Search for the cell housing the specified text and yield its (X, Y) center coordinate. 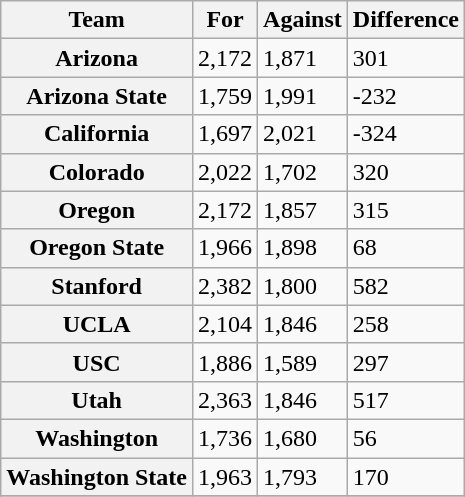
1,589 (303, 362)
1,963 (226, 477)
1,697 (226, 134)
2,382 (226, 286)
Washington (97, 438)
170 (406, 477)
68 (406, 248)
301 (406, 58)
Washington State (97, 477)
1,886 (226, 362)
56 (406, 438)
1,736 (226, 438)
1,680 (303, 438)
1,759 (226, 96)
-232 (406, 96)
1,898 (303, 248)
1,871 (303, 58)
Arizona (97, 58)
Utah (97, 400)
1,991 (303, 96)
2,022 (226, 172)
Oregon (97, 210)
Difference (406, 20)
Colorado (97, 172)
258 (406, 324)
Oregon State (97, 248)
2,363 (226, 400)
1,800 (303, 286)
California (97, 134)
Team (97, 20)
UCLA (97, 324)
1,857 (303, 210)
1,793 (303, 477)
USC (97, 362)
Arizona State (97, 96)
Against (303, 20)
Stanford (97, 286)
-324 (406, 134)
2,104 (226, 324)
2,021 (303, 134)
1,702 (303, 172)
For (226, 20)
297 (406, 362)
320 (406, 172)
582 (406, 286)
315 (406, 210)
1,966 (226, 248)
517 (406, 400)
